Pinpoint the cell where the given text exists, returning its (X, Y) midpoint coordinate. 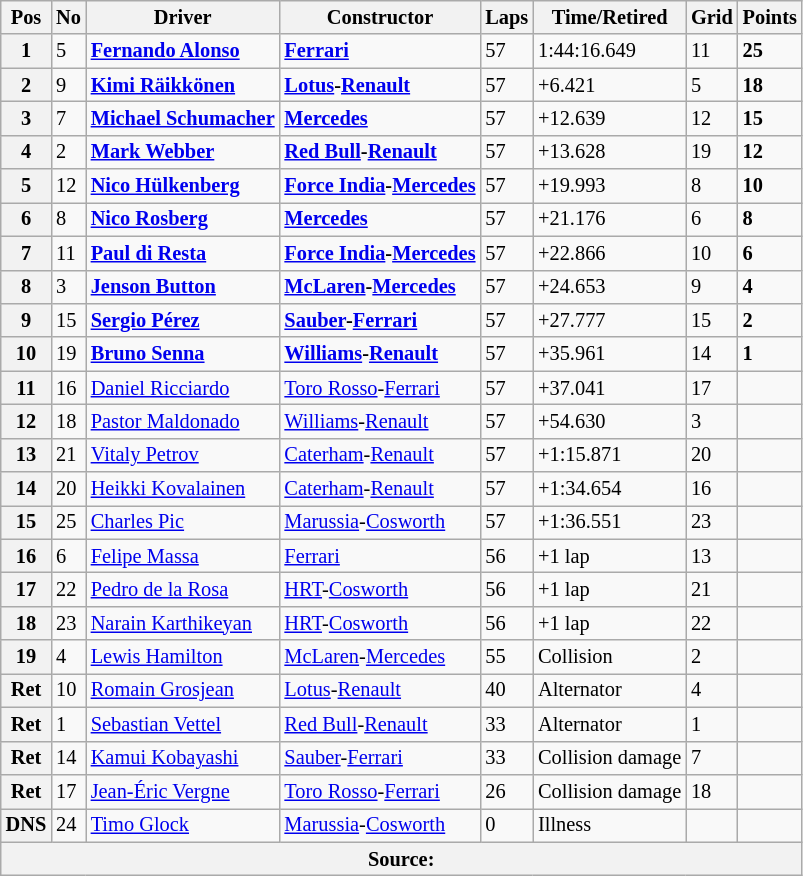
Vitaly Petrov (183, 455)
0 (506, 825)
Kimi Räikkönen (183, 85)
No (68, 17)
Narain Karthikeyan (183, 623)
Pastor Maldonado (183, 421)
Fernando Alonso (183, 51)
+13.628 (610, 152)
Source: (402, 859)
Collision (610, 657)
+1:36.551 (610, 522)
Pedro de la Rosa (183, 589)
55 (506, 657)
Romain Grosjean (183, 690)
Mark Webber (183, 152)
+35.961 (610, 354)
24 (68, 825)
Heikki Kovalainen (183, 489)
Kamui Kobayashi (183, 758)
1:44:16.649 (610, 51)
Timo Glock (183, 825)
Michael Schumacher (183, 118)
Felipe Massa (183, 556)
Bruno Senna (183, 354)
Nico Hülkenberg (183, 186)
+54.630 (610, 421)
+37.041 (610, 388)
Driver (183, 17)
Points (770, 17)
Nico Rosberg (183, 219)
Laps (506, 17)
Paul di Resta (183, 253)
Sergio Pérez (183, 320)
Grid (712, 17)
Time/Retired (610, 17)
+22.866 (610, 253)
26 (506, 791)
+12.639 (610, 118)
Pos (26, 17)
+19.993 (610, 186)
Sebastian Vettel (183, 724)
+27.777 (610, 320)
Jean-Éric Vergne (183, 791)
+21.176 (610, 219)
Illness (610, 825)
Lewis Hamilton (183, 657)
Charles Pic (183, 522)
Constructor (380, 17)
+24.653 (610, 287)
+1:15.871 (610, 455)
DNS (26, 825)
Jenson Button (183, 287)
Daniel Ricciardo (183, 388)
40 (506, 690)
+6.421 (610, 85)
+1:34.654 (610, 489)
